Determine the (X, Y) coordinate at the center of the cell enclosing the given text.  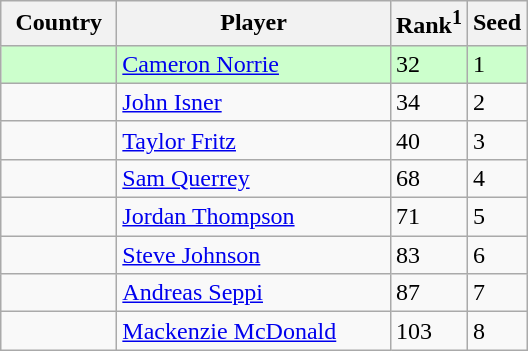
Mackenzie McDonald (254, 331)
Steve Johnson (254, 255)
Seed (496, 24)
4 (496, 178)
8 (496, 331)
6 (496, 255)
Country (59, 24)
87 (428, 293)
34 (428, 102)
Taylor Fritz (254, 140)
2 (496, 102)
Andreas Seppi (254, 293)
103 (428, 331)
83 (428, 255)
Jordan Thompson (254, 217)
Sam Querrey (254, 178)
Rank1 (428, 24)
Player (254, 24)
32 (428, 64)
5 (496, 217)
1 (496, 64)
Cameron Norrie (254, 64)
40 (428, 140)
7 (496, 293)
68 (428, 178)
71 (428, 217)
3 (496, 140)
John Isner (254, 102)
